From the cell containing the given text, extract its center point as [X, Y] coordinate. 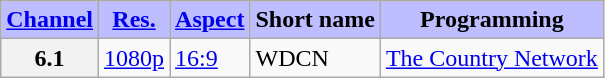
The Country Network [492, 58]
1080p [134, 58]
6.1 [50, 58]
Channel [50, 20]
Res. [134, 20]
Short name [315, 20]
Programming [492, 20]
WDCN [315, 58]
Aspect [210, 20]
16:9 [210, 58]
